Find where the given text appears and provide that cell's center as [X, Y] coordinate. 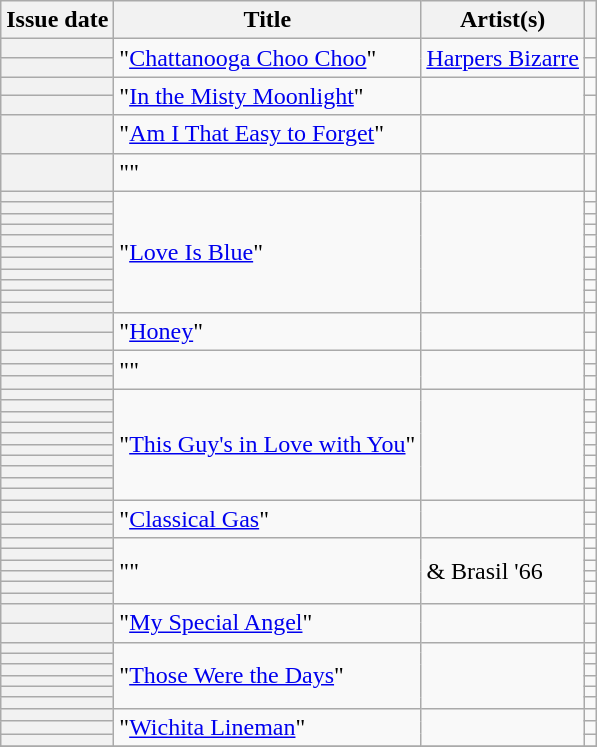
& Brasil '66 [503, 571]
"My Special Angel" [268, 623]
"Wichita Lineman" [268, 727]
"Honey" [268, 332]
"Those Were the Days" [268, 675]
"Am I That Easy to Forget" [268, 134]
"Love Is Blue" [268, 252]
Title [268, 20]
"In the Misty Moonlight" [268, 96]
Issue date [58, 20]
"Chattanooga Choo Choo" [268, 58]
Harpers Bizarre [503, 58]
Artist(s) [503, 20]
"Classical Gas" [268, 519]
"This Guy's in Love with You" [268, 444]
